Determine the [X, Y] coordinate at the center of the cell enclosing the given text.  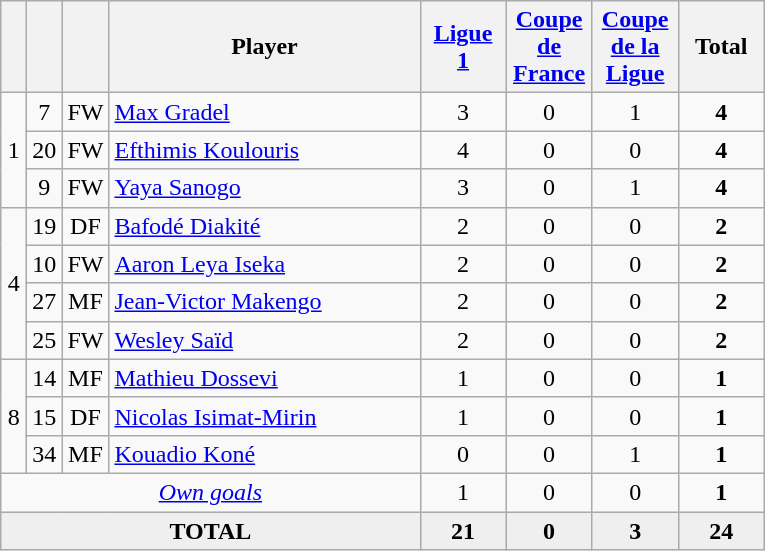
24 [721, 531]
8 [14, 416]
27 [44, 302]
Ligue 1 [463, 47]
Max Gradel [264, 112]
Coupe de France [549, 47]
Jean-Victor Makengo [264, 302]
Kouadio Koné [264, 454]
Bafodé Diakité [264, 226]
19 [44, 226]
9 [44, 188]
21 [463, 531]
Yaya Sanogo [264, 188]
7 [44, 112]
10 [44, 264]
20 [44, 150]
25 [44, 340]
Aaron Leya Iseka [264, 264]
Total [721, 47]
Efthimis Koulouris [264, 150]
14 [44, 378]
Nicolas Isimat-Mirin [264, 416]
Wesley Saïd [264, 340]
Own goals [210, 492]
TOTAL [210, 531]
Coupe de la Ligue [635, 47]
15 [44, 416]
34 [44, 454]
Player [264, 47]
Mathieu Dossevi [264, 378]
